Pinpoint the cell where the given text exists, returning its [x, y] midpoint coordinate. 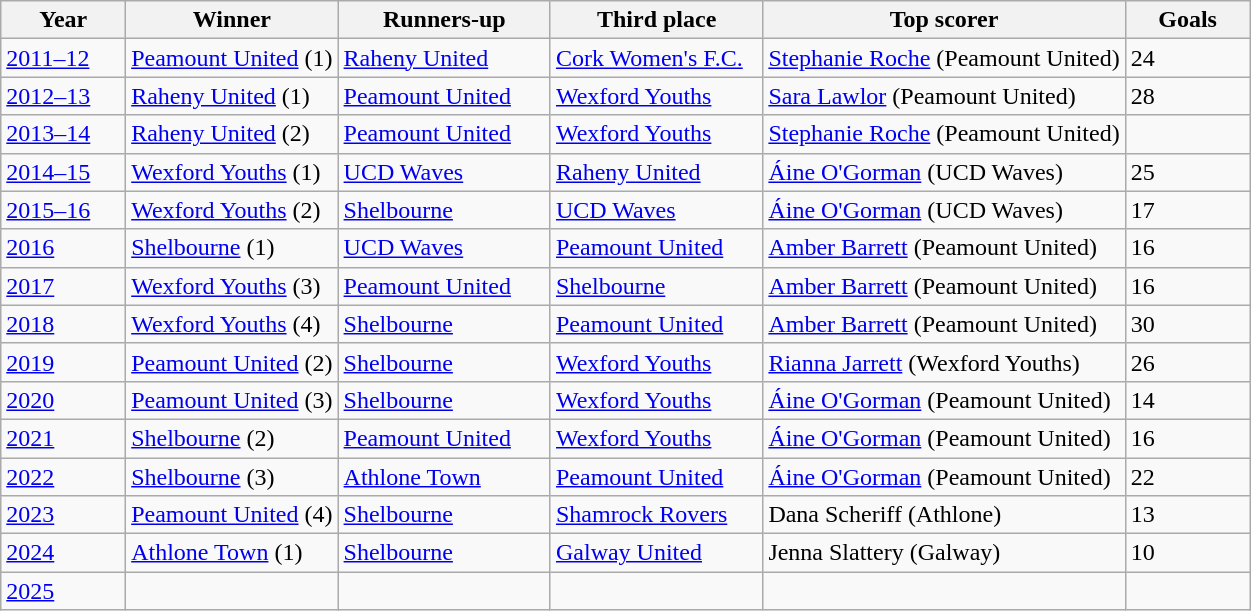
Dana Scheriff (Athlone) [944, 515]
Jenna Slattery (Galway) [944, 553]
Cork Women's F.C. [656, 58]
30 [1188, 324]
Sara Lawlor (Peamount United) [944, 96]
2013–14 [64, 134]
2015–16 [64, 210]
17 [1188, 210]
2020 [64, 400]
2012–13 [64, 96]
2019 [64, 362]
10 [1188, 553]
2021 [64, 438]
Peamount United (4) [232, 515]
Wexford Youths (3) [232, 286]
2016 [64, 248]
Top scorer [944, 20]
13 [1188, 515]
Peamount United (1) [232, 58]
24 [1188, 58]
Shamrock Rovers [656, 515]
Shelbourne (2) [232, 438]
Wexford Youths (1) [232, 172]
28 [1188, 96]
Year [64, 20]
2024 [64, 553]
2025 [64, 591]
Raheny United (1) [232, 96]
22 [1188, 477]
Runners-up [444, 20]
2023 [64, 515]
Third place [656, 20]
14 [1188, 400]
Goals [1188, 20]
2011–12 [64, 58]
2017 [64, 286]
Winner [232, 20]
Peamount United (2) [232, 362]
Athlone Town (1) [232, 553]
2022 [64, 477]
Wexford Youths (4) [232, 324]
Shelbourne (3) [232, 477]
25 [1188, 172]
Athlone Town [444, 477]
Galway United [656, 553]
2018 [64, 324]
Raheny United (2) [232, 134]
Peamount United (3) [232, 400]
Rianna Jarrett (Wexford Youths) [944, 362]
Wexford Youths (2) [232, 210]
2014–15 [64, 172]
Shelbourne (1) [232, 248]
26 [1188, 362]
